Locate the cell with the specified text and output its (x, y) center coordinate. 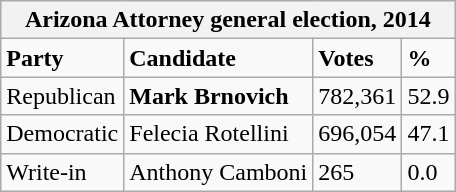
% (428, 58)
52.9 (428, 96)
Felecia Rotellini (218, 134)
Mark Brnovich (218, 96)
Democratic (62, 134)
Write-in (62, 172)
Candidate (218, 58)
782,361 (358, 96)
Anthony Camboni (218, 172)
Republican (62, 96)
Party (62, 58)
0.0 (428, 172)
Votes (358, 58)
696,054 (358, 134)
265 (358, 172)
Arizona Attorney general election, 2014 (228, 20)
47.1 (428, 134)
